Output the (X, Y) coordinate of the center of the cell containing the given text.  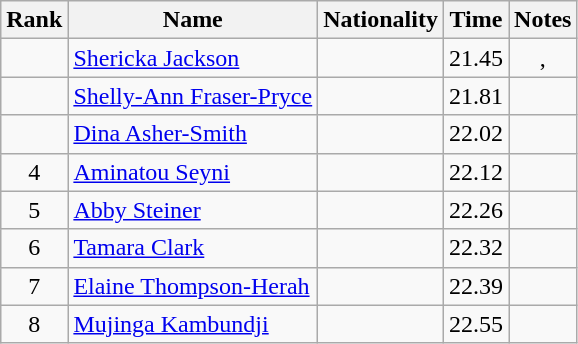
22.39 (476, 286)
5 (34, 210)
, (543, 58)
Name (193, 20)
6 (34, 248)
22.55 (476, 324)
22.12 (476, 172)
Time (476, 20)
Dina Asher-Smith (193, 134)
Rank (34, 20)
8 (34, 324)
Abby Steiner (193, 210)
Shericka Jackson (193, 58)
22.02 (476, 134)
Mujinga Kambundji (193, 324)
Tamara Clark (193, 248)
Aminatou Seyni (193, 172)
Nationality (381, 20)
21.81 (476, 96)
7 (34, 286)
Notes (543, 20)
22.32 (476, 248)
22.26 (476, 210)
21.45 (476, 58)
4 (34, 172)
Shelly-Ann Fraser-Pryce (193, 96)
Elaine Thompson-Herah (193, 286)
